Find where the given text appears and provide that cell's center as (X, Y) coordinate. 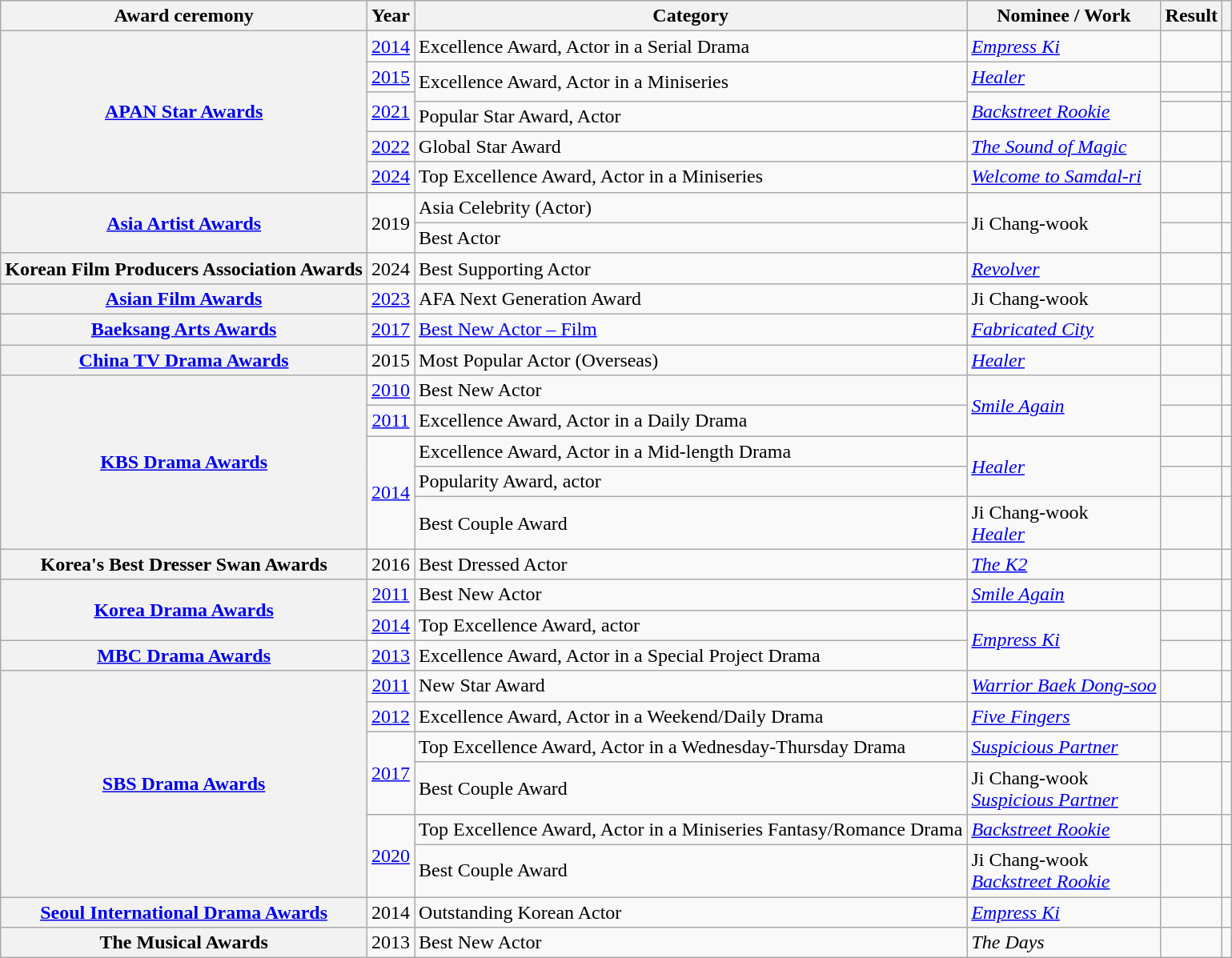
Top Excellence Award, Actor in a Miniseries (691, 177)
Excellence Award, Actor in a Special Project Drama (691, 655)
Result (1191, 16)
Excellence Award, Actor in a Serial Drama (691, 46)
2022 (391, 146)
Revolver (1064, 268)
Welcome to Samdal-ri (1064, 177)
China TV Drama Awards (184, 359)
Popular Star Award, Actor (691, 116)
Ji Chang-wook Healer (1064, 523)
Top Excellence Award, actor (691, 625)
Global Star Award (691, 146)
2019 (391, 222)
Outstanding Korean Actor (691, 912)
2021 (391, 112)
New Star Award (691, 686)
Best Dressed Actor (691, 564)
Best New Actor – Film (691, 329)
Seoul International Drama Awards (184, 912)
Asia Artist Awards (184, 222)
Nominee / Work (1064, 16)
2012 (391, 716)
Excellence Award, Actor in a Mid-length Drama (691, 451)
Asia Celebrity (Actor) (691, 207)
Five Fingers (1064, 716)
Korean Film Producers Association Awards (184, 268)
Top Excellence Award, Actor in a Wednesday-Thursday Drama (691, 747)
Suspicious Partner (1064, 747)
2020 (391, 855)
2016 (391, 564)
APAN Star Awards (184, 112)
Excellence Award, Actor in a Miniseries (691, 82)
Fabricated City (1064, 329)
Most Popular Actor (Overseas) (691, 359)
Top Excellence Award, Actor in a Miniseries Fantasy/Romance Drama (691, 829)
Best Actor (691, 238)
Best Supporting Actor (691, 268)
Warrior Baek Dong-soo (1064, 686)
The Days (1064, 943)
KBS Drama Awards (184, 463)
Award ceremony (184, 16)
The K2 (1064, 564)
Asian Film Awards (184, 299)
Korea's Best Dresser Swan Awards (184, 564)
Category (691, 16)
2010 (391, 391)
Ji Chang-wook Backstreet Rookie (1064, 871)
AFA Next Generation Award (691, 299)
The Musical Awards (184, 943)
Excellence Award, Actor in a Weekend/Daily Drama (691, 716)
Year (391, 16)
Korea Drama Awards (184, 610)
The Sound of Magic (1064, 146)
Popularity Award, actor (691, 482)
2023 (391, 299)
SBS Drama Awards (184, 784)
Baeksang Arts Awards (184, 329)
Excellence Award, Actor in a Daily Drama (691, 421)
Ji Chang-wook Suspicious Partner (1064, 788)
MBC Drama Awards (184, 655)
